Scan for the cell matching the given text and deliver its (X, Y) coordinate at center. 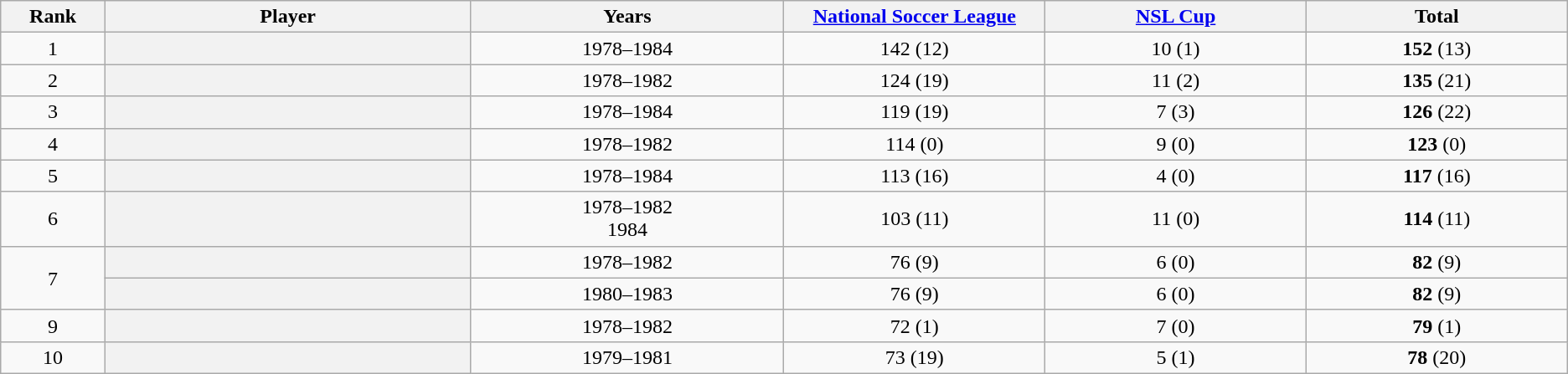
123 (0) (1436, 144)
114 (11) (1436, 219)
4 (54, 144)
73 (19) (915, 357)
1 (54, 49)
7 (3) (1176, 112)
Rank (54, 17)
4 (0) (1176, 176)
1980–1983 (627, 294)
Years (627, 17)
2 (54, 80)
3 (54, 112)
11 (0) (1176, 219)
1979–1981 (627, 357)
114 (0) (915, 144)
10 (1) (1176, 49)
Player (287, 17)
NSL Cup (1176, 17)
135 (21) (1436, 80)
7 (54, 278)
152 (13) (1436, 49)
72 (1) (915, 325)
79 (1) (1436, 325)
11 (2) (1176, 80)
9 (0) (1176, 144)
126 (22) (1436, 112)
6 (54, 219)
10 (54, 357)
5 (54, 176)
9 (54, 325)
1978–19821984 (627, 219)
103 (11) (915, 219)
7 (0) (1176, 325)
124 (19) (915, 80)
National Soccer League (915, 17)
5 (1) (1176, 357)
119 (19) (915, 112)
113 (16) (915, 176)
78 (20) (1436, 357)
117 (16) (1436, 176)
142 (12) (915, 49)
Total (1436, 17)
